For the text-containing cell, return its midpoint in [X, Y] coordinate format. 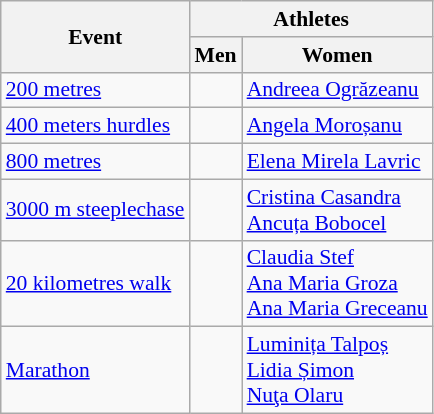
Luminița Talpoș Lidia Șimon Nuţa Olaru [338, 370]
200 metres [96, 90]
20 kilometres walk [96, 284]
Cristina Casandra Ancuța Bobocel [338, 210]
800 metres [96, 162]
Angela Moroșanu [338, 126]
Claudia Stef Ana Maria Groza Ana Maria Greceanu [338, 284]
3000 m steeplechase [96, 210]
Marathon [96, 370]
Athletes [312, 19]
Elena Mirela Lavric [338, 162]
Andreea Ogrăzeanu [338, 90]
Event [96, 36]
Men [216, 55]
Women [338, 55]
400 meters hurdles [96, 126]
